Find where the given text appears and provide that cell's center as [x, y] coordinate. 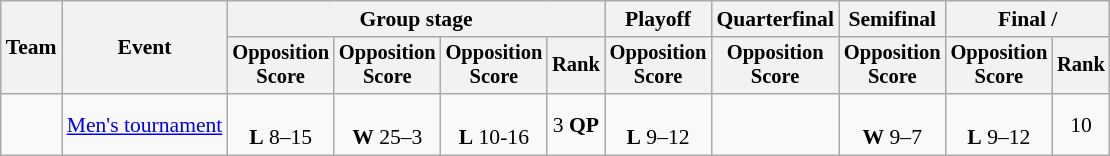
Group stage [416, 19]
Team [32, 48]
L 8–15 [280, 124]
Final / [1028, 19]
W 25–3 [388, 124]
10 [1081, 124]
3 QP [576, 124]
Semifinal [892, 19]
Men's tournament [145, 124]
Event [145, 48]
L 10-16 [494, 124]
W 9–7 [892, 124]
Quarterfinal [775, 19]
Playoff [658, 19]
